Extract the [x, y] coordinate from the center of the cell holding the provided text.  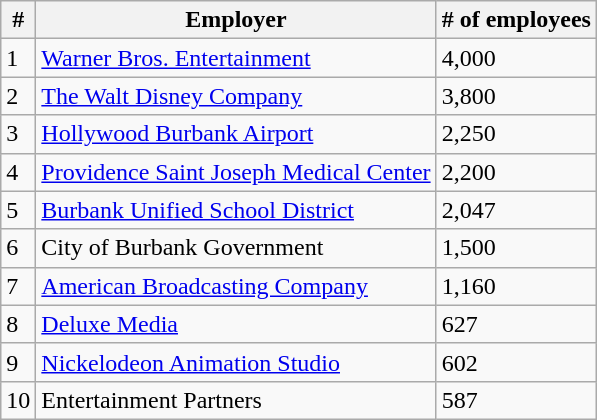
4 [18, 172]
602 [516, 362]
4,000 [516, 58]
Warner Bros. Entertainment [236, 58]
627 [516, 324]
1,500 [516, 248]
587 [516, 400]
2 [18, 96]
Nickelodeon Animation Studio [236, 362]
The Walt Disney Company [236, 96]
6 [18, 248]
1 [18, 58]
City of Burbank Government [236, 248]
American Broadcasting Company [236, 286]
5 [18, 210]
3 [18, 134]
7 [18, 286]
2,200 [516, 172]
Hollywood Burbank Airport [236, 134]
# of employees [516, 20]
Providence Saint Joseph Medical Center [236, 172]
10 [18, 400]
3,800 [516, 96]
9 [18, 362]
2,250 [516, 134]
8 [18, 324]
Employer [236, 20]
1,160 [516, 286]
2,047 [516, 210]
Entertainment Partners [236, 400]
Burbank Unified School District [236, 210]
Deluxe Media [236, 324]
# [18, 20]
